Search for the cell housing the specified text and yield its [X, Y] center coordinate. 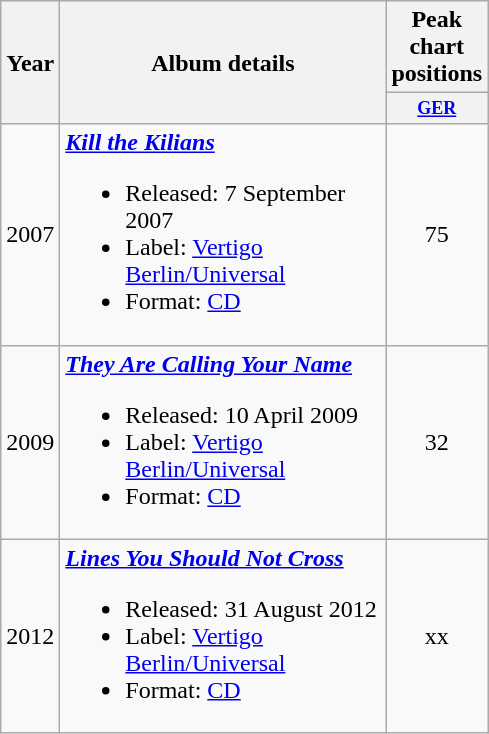
Album details [223, 62]
75 [437, 234]
xx [437, 636]
32 [437, 442]
2007 [30, 234]
Peak chart positions [437, 47]
They Are Calling Your NameReleased: 10 April 2009Label: Vertigo Berlin/UniversalFormat: CD [223, 442]
2012 [30, 636]
Kill the KiliansReleased: 7 September 2007Label: Vertigo Berlin/UniversalFormat: CD [223, 234]
GER [437, 108]
Year [30, 62]
2009 [30, 442]
Lines You Should Not CrossReleased: 31 August 2012Label: Vertigo Berlin/UniversalFormat: CD [223, 636]
